Extract the [x, y] coordinate from the center of the cell holding the provided text.  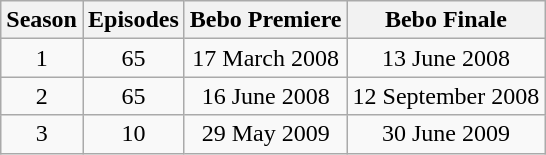
2 [42, 96]
13 June 2008 [446, 58]
Episodes [133, 20]
16 June 2008 [266, 96]
17 March 2008 [266, 58]
3 [42, 134]
12 September 2008 [446, 96]
10 [133, 134]
Season [42, 20]
29 May 2009 [266, 134]
Bebo Premiere [266, 20]
Bebo Finale [446, 20]
1 [42, 58]
30 June 2009 [446, 134]
